Identify which cell holds the provided text, then report its (x, y) central coordinate. 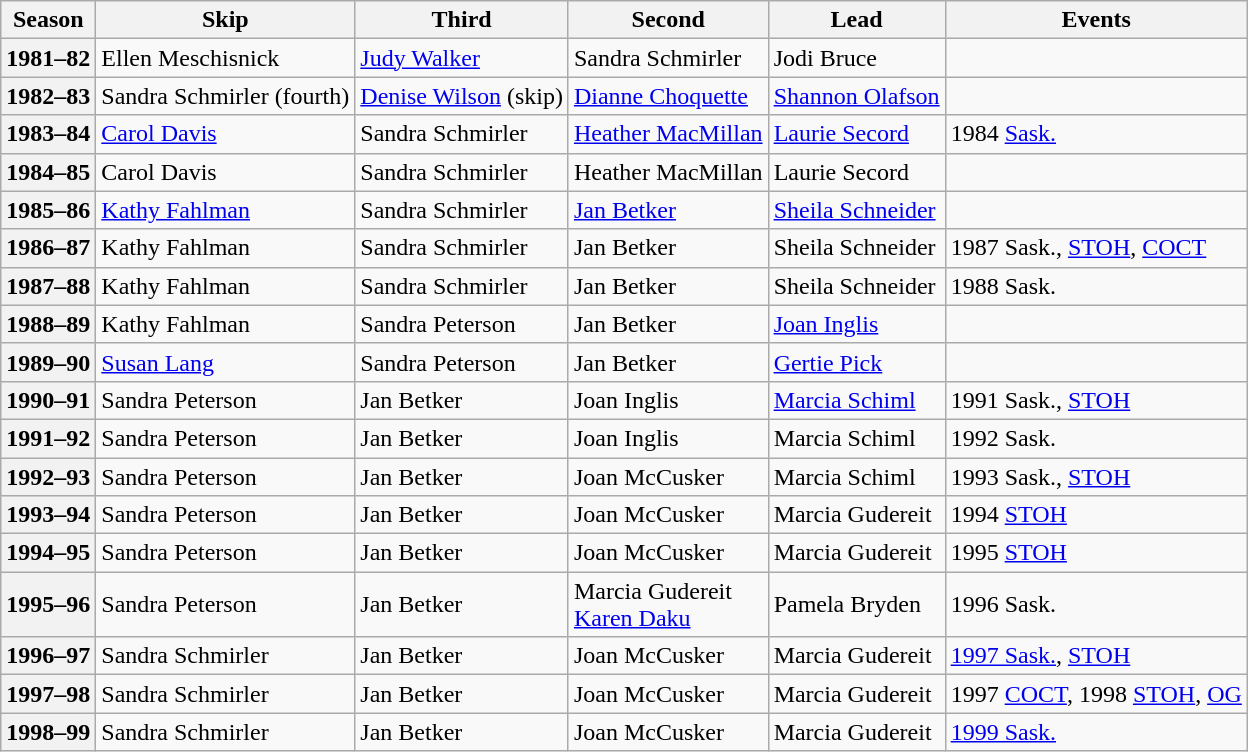
Shannon Olafson (856, 96)
Jodi Bruce (856, 58)
1986–87 (48, 248)
1992–93 (48, 477)
Skip (226, 20)
1990–91 (48, 400)
1994–95 (48, 553)
1997 Sask., STOH (1096, 656)
Pamela Bryden (856, 604)
Third (462, 20)
1984–85 (48, 172)
Ellen Meschisnick (226, 58)
1987 Sask., STOH, COCT (1096, 248)
1988–89 (48, 324)
1996–97 (48, 656)
1991–92 (48, 438)
1994 STOH (1096, 515)
1991 Sask., STOH (1096, 400)
1995 STOH (1096, 553)
1982–83 (48, 96)
1999 Sask. (1096, 732)
1995–96 (48, 604)
Gertie Pick (856, 362)
1992 Sask. (1096, 438)
1988 Sask. (1096, 286)
1993–94 (48, 515)
1997 COCT, 1998 STOH, OG (1096, 694)
1993 Sask., STOH (1096, 477)
Sandra Schmirler (fourth) (226, 96)
Lead (856, 20)
Season (48, 20)
1996 Sask. (1096, 604)
1987–88 (48, 286)
Susan Lang (226, 362)
1997–98 (48, 694)
Judy Walker (462, 58)
1989–90 (48, 362)
1981–82 (48, 58)
1983–84 (48, 134)
Denise Wilson (skip) (462, 96)
Marcia Gudereit Karen Daku (668, 604)
Events (1096, 20)
Second (668, 20)
1984 Sask. (1096, 134)
Dianne Choquette (668, 96)
1998–99 (48, 732)
1985–86 (48, 210)
